Output the (x, y) coordinate of the center of the cell containing the given text.  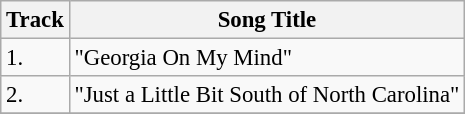
2. (35, 95)
Track (35, 20)
1. (35, 58)
"Georgia On My Mind" (267, 58)
"Just a Little Bit South of North Carolina" (267, 95)
Song Title (267, 20)
